Pinpoint the cell where the given text exists, returning its (x, y) midpoint coordinate. 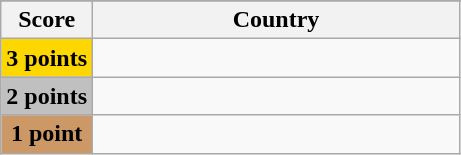
1 point (47, 134)
3 points (47, 58)
2 points (47, 96)
Country (276, 20)
Score (47, 20)
